From the cell containing the given text, extract its center point as (x, y) coordinate. 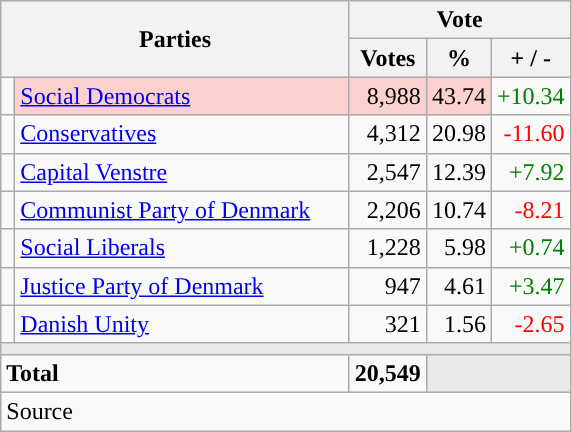
4,312 (388, 134)
20,549 (388, 373)
Social Democrats (182, 96)
-8.21 (530, 210)
12.39 (458, 172)
10.74 (458, 210)
8,988 (388, 96)
Danish Unity (182, 324)
947 (388, 286)
+ / - (530, 58)
Source (286, 411)
+0.74 (530, 248)
Capital Venstre (182, 172)
4.61 (458, 286)
Total (176, 373)
Parties (176, 39)
-2.65 (530, 324)
-11.60 (530, 134)
+10.34 (530, 96)
5.98 (458, 248)
1,228 (388, 248)
43.74 (458, 96)
321 (388, 324)
Vote (460, 20)
Social Liberals (182, 248)
Justice Party of Denmark (182, 286)
Communist Party of Denmark (182, 210)
1.56 (458, 324)
Conservatives (182, 134)
% (458, 58)
2,547 (388, 172)
+7.92 (530, 172)
2,206 (388, 210)
Votes (388, 58)
+3.47 (530, 286)
20.98 (458, 134)
